Return the [X, Y] coordinate for the center point of the cell that contains the specified text.  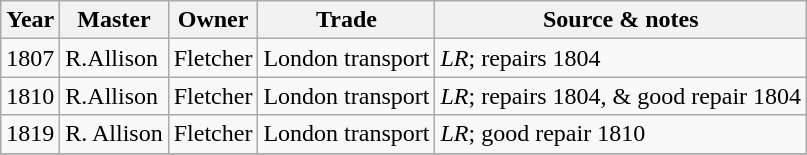
Master [114, 20]
LR; repairs 1804, & good repair 1804 [621, 96]
1819 [30, 134]
1810 [30, 96]
Owner [213, 20]
R. Allison [114, 134]
Trade [346, 20]
LR; good repair 1810 [621, 134]
LR; repairs 1804 [621, 58]
Source & notes [621, 20]
Year [30, 20]
1807 [30, 58]
